Search for the cell housing the specified text and yield its [X, Y] center coordinate. 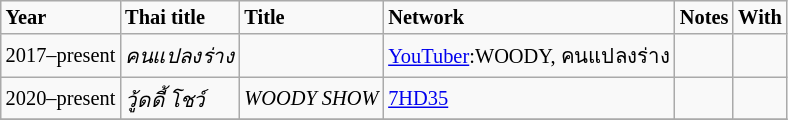
2020–present [61, 98]
Thai title [180, 17]
With [760, 17]
Network [529, 17]
Notes [704, 17]
YouTuber:WOODY, คนแปลงร่าง [529, 56]
WOODY SHOW [311, 98]
Title [311, 17]
7HD35 [529, 98]
Year [61, 17]
2017–present [61, 56]
คนแปลงร่าง [180, 56]
วู้ดดี้ โชว์ [180, 98]
